Determine the (X, Y) coordinate at the center of the cell enclosing the given text.  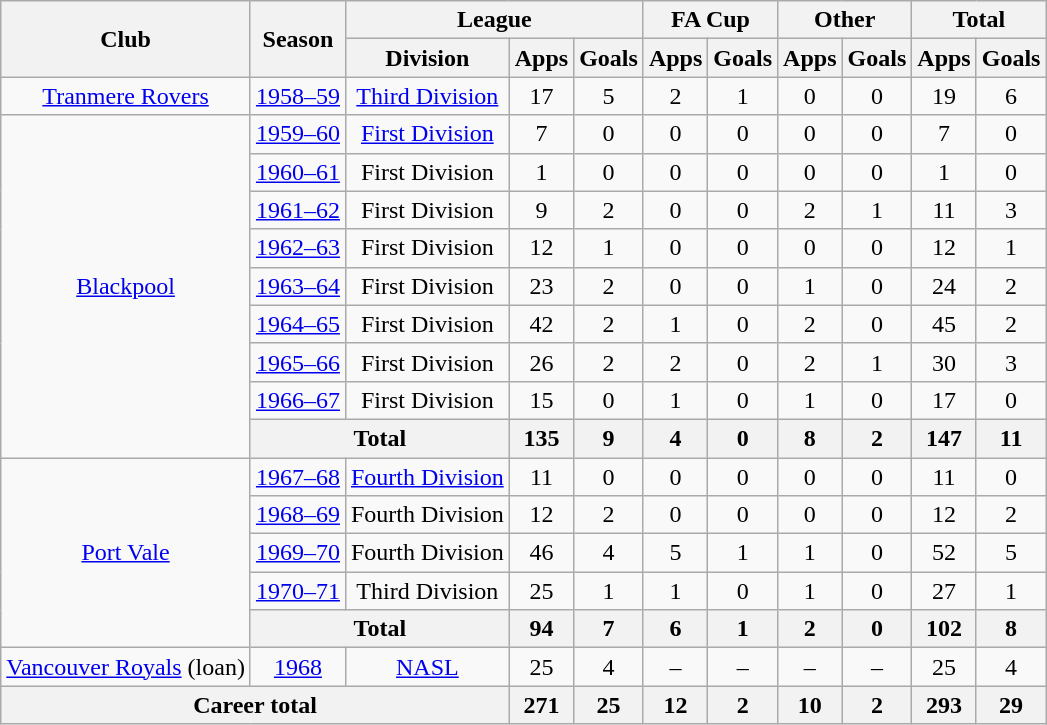
1966–67 (298, 400)
45 (944, 324)
10 (810, 705)
135 (541, 438)
1965–66 (298, 362)
Other (845, 20)
26 (541, 362)
24 (944, 286)
52 (944, 553)
102 (944, 629)
271 (541, 705)
1964–65 (298, 324)
19 (944, 96)
94 (541, 629)
1970–71 (298, 591)
Blackpool (126, 286)
Season (298, 39)
1961–62 (298, 210)
1962–63 (298, 248)
147 (944, 438)
46 (541, 553)
15 (541, 400)
1969–70 (298, 553)
Port Vale (126, 553)
30 (944, 362)
29 (1011, 705)
1960–61 (298, 172)
293 (944, 705)
1967–68 (298, 477)
27 (944, 591)
Club (126, 39)
Vancouver Royals (loan) (126, 667)
FA Cup (710, 20)
1958–59 (298, 96)
Division (427, 58)
Career total (255, 705)
1963–64 (298, 286)
1968 (298, 667)
1959–60 (298, 134)
NASL (427, 667)
23 (541, 286)
Tranmere Rovers (126, 96)
42 (541, 324)
1968–69 (298, 515)
League (494, 20)
